Pinpoint the cell where the given text exists, returning its (X, Y) midpoint coordinate. 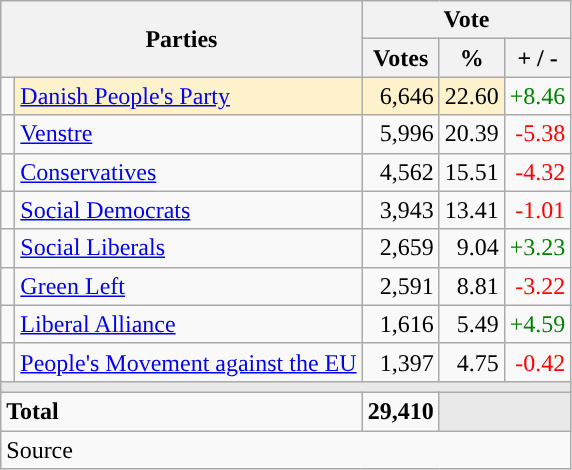
20.39 (472, 134)
-3.22 (538, 286)
+ / - (538, 58)
Danish People's Party (188, 96)
2,591 (400, 286)
Social Democrats (188, 210)
22.60 (472, 96)
4,562 (400, 172)
8.81 (472, 286)
Source (286, 449)
-5.38 (538, 134)
6,646 (400, 96)
5,996 (400, 134)
4.75 (472, 362)
Parties (182, 39)
9.04 (472, 248)
+3.23 (538, 248)
% (472, 58)
-1.01 (538, 210)
1,397 (400, 362)
Venstre (188, 134)
Vote (466, 20)
-0.42 (538, 362)
People's Movement against the EU (188, 362)
Votes (400, 58)
5.49 (472, 324)
Total (182, 411)
Conservatives (188, 172)
-4.32 (538, 172)
+8.46 (538, 96)
13.41 (472, 210)
29,410 (400, 411)
Green Left (188, 286)
1,616 (400, 324)
Liberal Alliance (188, 324)
3,943 (400, 210)
+4.59 (538, 324)
2,659 (400, 248)
Social Liberals (188, 248)
15.51 (472, 172)
